Return the [X, Y] coordinate for the center point of the cell that contains the specified text.  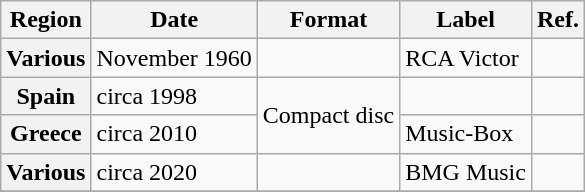
RCA Victor [466, 58]
Greece [46, 134]
circa 2010 [174, 134]
Music-Box [466, 134]
Date [174, 20]
circa 1998 [174, 96]
Format [328, 20]
November 1960 [174, 58]
Spain [46, 96]
Region [46, 20]
Ref. [558, 20]
circa 2020 [174, 172]
BMG Music [466, 172]
Compact disc [328, 115]
Label [466, 20]
